Determine the (X, Y) coordinate at the center of the cell enclosing the given text.  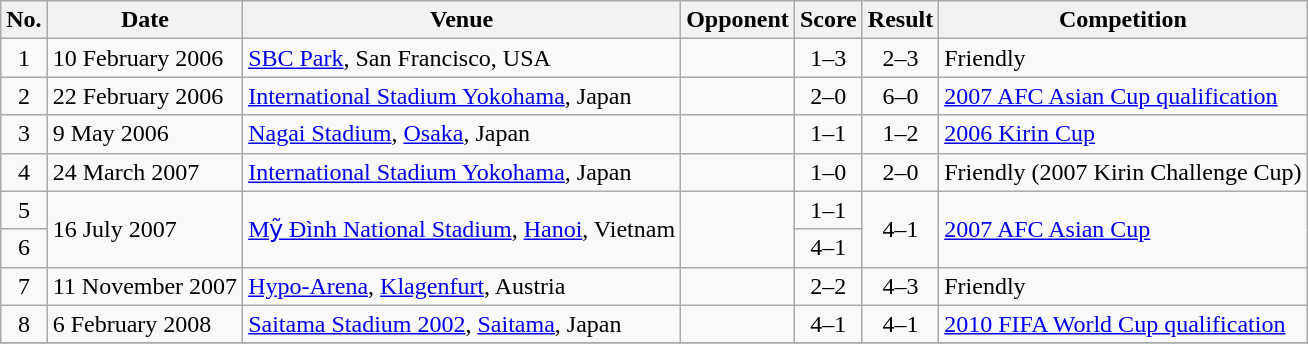
11 November 2007 (144, 286)
Hypo-Arena, Klagenfurt, Austria (462, 286)
8 (24, 324)
6 (24, 248)
10 February 2006 (144, 58)
1–2 (900, 134)
2–3 (900, 58)
Saitama Stadium 2002, Saitama, Japan (462, 324)
Friendly (2007 Kirin Challenge Cup) (1123, 172)
6 February 2008 (144, 324)
2007 AFC Asian Cup qualification (1123, 96)
1 (24, 58)
No. (24, 20)
Opponent (738, 20)
16 July 2007 (144, 229)
7 (24, 286)
4–3 (900, 286)
6–0 (900, 96)
22 February 2006 (144, 96)
2–2 (828, 286)
Score (828, 20)
2006 Kirin Cup (1123, 134)
Result (900, 20)
1–3 (828, 58)
4 (24, 172)
Nagai Stadium, Osaka, Japan (462, 134)
3 (24, 134)
Venue (462, 20)
1–0 (828, 172)
9 May 2006 (144, 134)
Date (144, 20)
Mỹ Đình National Stadium, Hanoi, Vietnam (462, 229)
24 March 2007 (144, 172)
Competition (1123, 20)
2010 FIFA World Cup qualification (1123, 324)
2 (24, 96)
SBC Park, San Francisco, USA (462, 58)
5 (24, 210)
2007 AFC Asian Cup (1123, 229)
